Locate the cell with the specified text and output its [x, y] center coordinate. 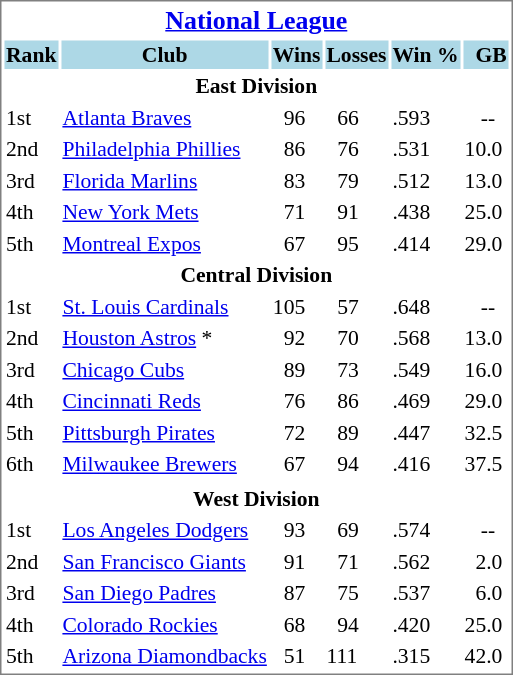
.420 [426, 624]
83 [296, 180]
GB [486, 54]
79 [356, 180]
.416 [426, 464]
Pittsburgh Pirates [164, 432]
6th [30, 464]
.447 [426, 432]
57 [356, 306]
Milwaukee Brewers [164, 464]
Cincinnati Reds [164, 401]
West Division [256, 498]
2.0 [486, 562]
37.5 [486, 464]
.574 [426, 530]
Philadelphia Phillies [164, 149]
Houston Astros * [164, 338]
Los Angeles Dodgers [164, 530]
.568 [426, 338]
.549 [426, 370]
72 [296, 432]
Atlanta Braves [164, 118]
Wins [296, 54]
32.5 [486, 432]
66 [356, 118]
16.0 [486, 370]
Florida Marlins [164, 180]
93 [296, 530]
Arizona Diamondbacks [164, 656]
Montreal Expos [164, 244]
.648 [426, 306]
.531 [426, 149]
Colorado Rockies [164, 624]
New York Mets [164, 212]
Losses [356, 54]
Central Division [256, 275]
105 [296, 306]
51 [296, 656]
Club [164, 54]
.512 [426, 180]
96 [296, 118]
San Diego Padres [164, 593]
68 [296, 624]
73 [356, 370]
75 [356, 593]
.438 [426, 212]
111 [356, 656]
42.0 [486, 656]
San Francisco Giants [164, 562]
87 [296, 593]
.537 [426, 593]
92 [296, 338]
East Division [256, 86]
69 [356, 530]
Win % [426, 54]
95 [356, 244]
.315 [426, 656]
.414 [426, 244]
10.0 [486, 149]
.469 [426, 401]
National League [256, 20]
70 [356, 338]
.593 [426, 118]
.562 [426, 562]
6.0 [486, 593]
Chicago Cubs [164, 370]
St. Louis Cardinals [164, 306]
Rank [30, 54]
